Return (X, Y) of the center of cell containing provided text 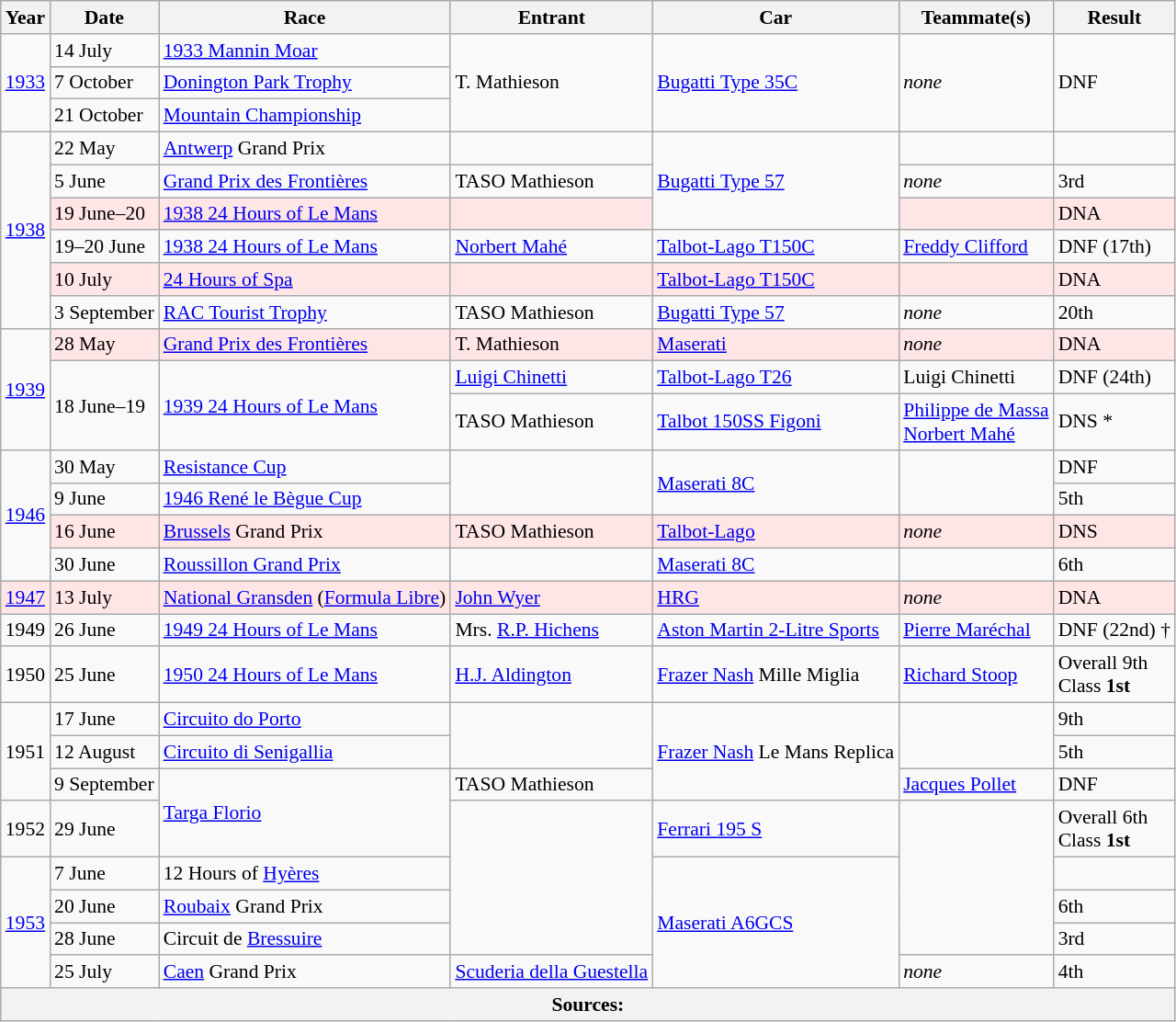
Sources: (588, 1005)
Circuit de Bressuire (305, 939)
Pierre Maréchal (976, 630)
29 June (105, 829)
Frazer Nash Le Mans Replica (775, 752)
Mountain Championship (305, 116)
Donington Park Trophy (305, 83)
Norbert Mahé (551, 247)
Ferrari 195 S (775, 829)
22 May (105, 149)
1939 (26, 389)
H.J. Aldington (551, 675)
DNS * (1114, 423)
Overall 6thClass 1st (1114, 829)
9 September (105, 785)
28 June (105, 939)
1949 (26, 630)
24 Hours of Spa (305, 279)
1933 Mannin Moar (305, 51)
1933 (26, 83)
Brussels Grand Prix (305, 532)
Jacques Pollet (976, 785)
Entrant (551, 17)
1938 (26, 231)
Caen Grand Prix (305, 972)
Maserati (775, 345)
Freddy Clifford (976, 247)
13 July (105, 597)
Car (775, 17)
Overall 9thClass 1st (1114, 675)
12 Hours of Hyères (305, 874)
DNF (22nd) † (1114, 630)
9th (1114, 720)
30 May (105, 467)
Circuito do Porto (305, 720)
Targa Florio (305, 812)
Date (105, 17)
Talbot-Lago T26 (775, 378)
1952 (26, 829)
28 May (105, 345)
25 June (105, 675)
Talbot-Lago (775, 532)
1951 (26, 752)
1946 René le Bègue Cup (305, 499)
Circuito di Senigallia (305, 752)
1949 24 Hours of Le Mans (305, 630)
Result (1114, 17)
Race (305, 17)
National Gransden (Formula Libre) (305, 597)
Bugatti Type 35C (775, 83)
19 June–20 (105, 214)
1947 (26, 597)
Antwerp Grand Prix (305, 149)
12 August (105, 752)
16 June (105, 532)
17 June (105, 720)
John Wyer (551, 597)
HRG (775, 597)
Teammate(s) (976, 17)
Roussillon Grand Prix (305, 565)
1946 (26, 516)
Philippe de MassaNorbert Mahé (976, 423)
Frazer Nash Mille Miglia (775, 675)
26 June (105, 630)
DNF (24th) (1114, 378)
Aston Martin 2-Litre Sports (775, 630)
1953 (26, 923)
5 June (105, 181)
9 June (105, 499)
19–20 June (105, 247)
Year (26, 17)
Richard Stoop (976, 675)
1939 24 Hours of Le Mans (305, 406)
30 June (105, 565)
10 July (105, 279)
20th (1114, 312)
18 June–19 (105, 406)
21 October (105, 116)
14 July (105, 51)
Maserati A6GCS (775, 923)
3 September (105, 312)
25 July (105, 972)
Scuderia della Guestella (551, 972)
DNS (1114, 532)
7 October (105, 83)
1950 (26, 675)
RAC Tourist Trophy (305, 312)
Talbot 150SS Figoni (775, 423)
20 June (105, 906)
4th (1114, 972)
1950 24 Hours of Le Mans (305, 675)
Roubaix Grand Prix (305, 906)
Mrs. R.P. Hichens (551, 630)
Resistance Cup (305, 467)
DNF (17th) (1114, 247)
7 June (105, 874)
